Find where the given text appears and provide that cell's center as (X, Y) coordinate. 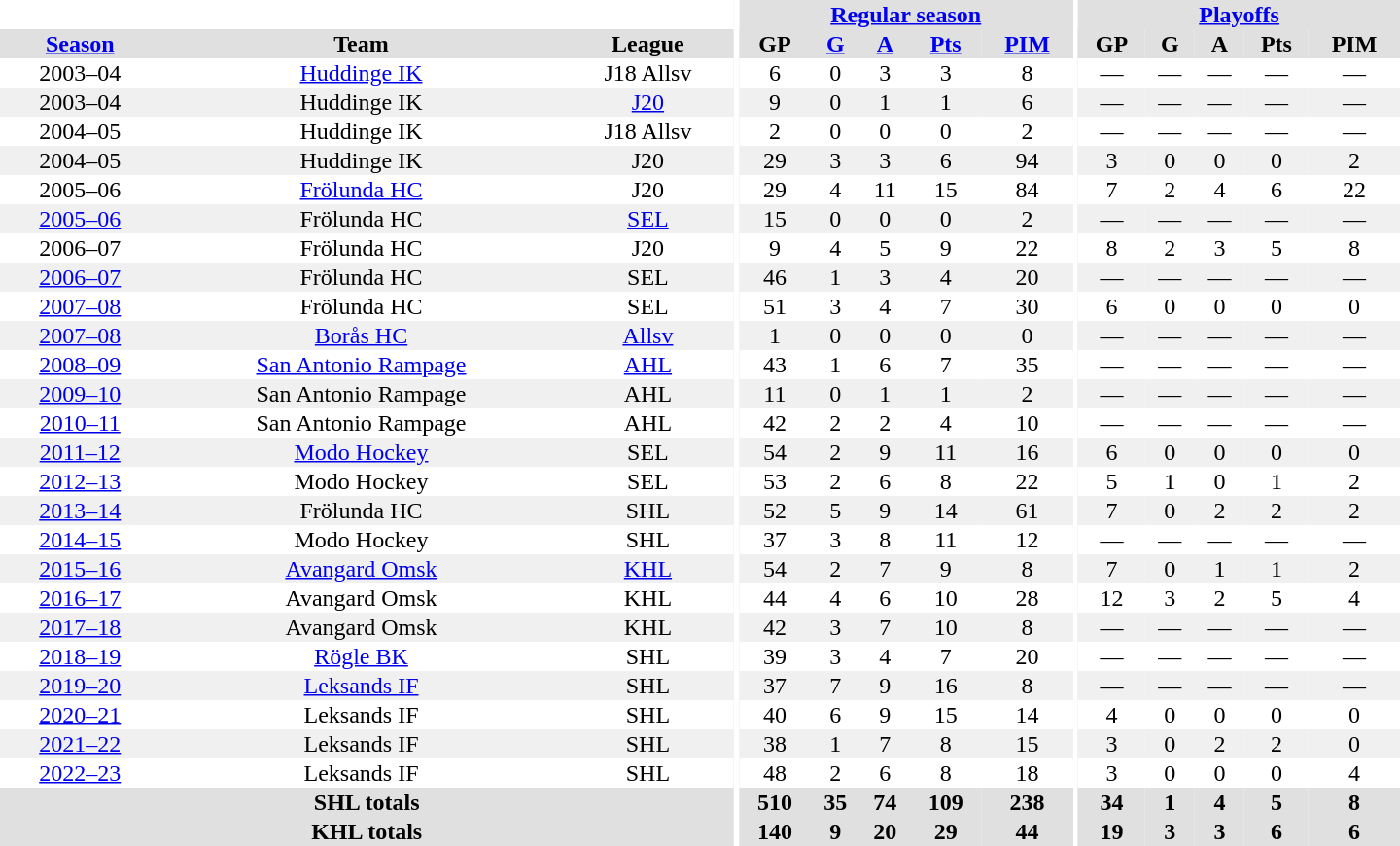
Season (80, 44)
2022–23 (80, 773)
18 (1028, 773)
2017–18 (80, 627)
84 (1028, 190)
League (647, 44)
KHL totals (367, 831)
2013–14 (80, 511)
Regular season (906, 15)
140 (775, 831)
19 (1112, 831)
53 (775, 481)
2015–16 (80, 569)
Rögle BK (361, 656)
2018–19 (80, 656)
34 (1112, 802)
2014–15 (80, 540)
46 (775, 277)
2019–20 (80, 686)
39 (775, 656)
2021–22 (80, 744)
94 (1028, 160)
Borås HC (361, 335)
52 (775, 511)
2010–11 (80, 423)
2016–17 (80, 598)
2011–12 (80, 452)
28 (1028, 598)
Team (361, 44)
Allsv (647, 335)
109 (946, 802)
SHL totals (367, 802)
61 (1028, 511)
Playoffs (1239, 15)
2012–13 (80, 481)
510 (775, 802)
2008–09 (80, 365)
30 (1028, 306)
2009–10 (80, 394)
40 (775, 715)
38 (775, 744)
238 (1028, 802)
74 (885, 802)
51 (775, 306)
48 (775, 773)
43 (775, 365)
2020–21 (80, 715)
